Scan for the cell matching the given text and deliver its (X, Y) coordinate at center. 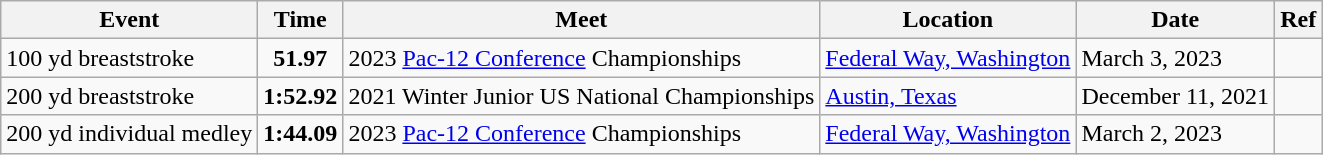
December 11, 2021 (1176, 96)
1:44.09 (300, 134)
Date (1176, 20)
2021 Winter Junior US National Championships (582, 96)
51.97 (300, 58)
Location (948, 20)
Event (130, 20)
March 3, 2023 (1176, 58)
Meet (582, 20)
200 yd individual medley (130, 134)
Ref (1298, 20)
200 yd breaststroke (130, 96)
100 yd breaststroke (130, 58)
Time (300, 20)
Austin, Texas (948, 96)
March 2, 2023 (1176, 134)
1:52.92 (300, 96)
